Locate the cell with the specified text and output its (x, y) center coordinate. 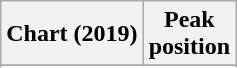
Chart (2019) (72, 34)
Peakposition (189, 34)
